Extract the [x, y] coordinate from the center of the cell holding the provided text.  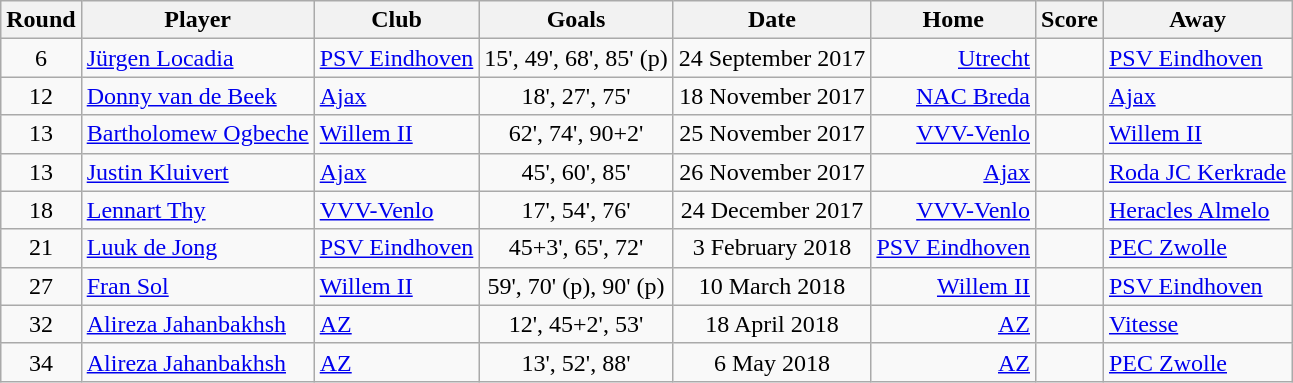
62', 74', 90+2' [576, 134]
25 November 2017 [772, 134]
26 November 2017 [772, 172]
10 March 2018 [772, 286]
12', 45+2', 53' [576, 324]
Goals [576, 20]
18 [41, 210]
Club [396, 20]
32 [41, 324]
Heracles Almelo [1197, 210]
45+3', 65', 72' [576, 248]
24 December 2017 [772, 210]
15', 49', 68', 85' (p) [576, 58]
3 February 2018 [772, 248]
Luuk de Jong [198, 248]
12 [41, 96]
Lennart Thy [198, 210]
Player [198, 20]
59', 70' (p), 90' (p) [576, 286]
Round [41, 20]
Home [954, 20]
Roda JC Kerkrade [1197, 172]
Vitesse [1197, 324]
Utrecht [954, 58]
45', 60', 85' [576, 172]
18 April 2018 [772, 324]
24 September 2017 [772, 58]
Away [1197, 20]
13', 52', 88' [576, 362]
Bartholomew Ogbeche [198, 134]
Jürgen Locadia [198, 58]
Score [1070, 20]
Justin Kluivert [198, 172]
Fran Sol [198, 286]
18 November 2017 [772, 96]
Donny van de Beek [198, 96]
NAC Breda [954, 96]
6 [41, 58]
18', 27', 75' [576, 96]
6 May 2018 [772, 362]
27 [41, 286]
17', 54', 76' [576, 210]
Date [772, 20]
34 [41, 362]
21 [41, 248]
